Pinpoint the cell where the given text exists, returning its [X, Y] midpoint coordinate. 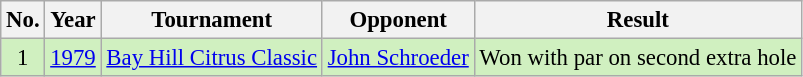
No. [23, 20]
John Schroeder [398, 58]
Bay Hill Citrus Classic [212, 58]
Tournament [212, 20]
Result [638, 20]
1979 [73, 58]
Year [73, 20]
1 [23, 58]
Won with par on second extra hole [638, 58]
Opponent [398, 20]
